From the cell containing the given text, extract its center point as (x, y) coordinate. 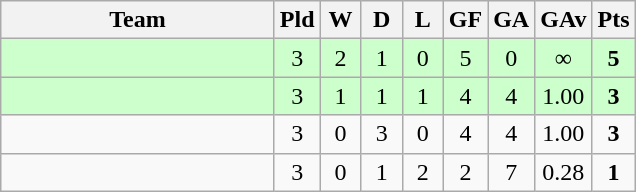
D (382, 20)
W (340, 20)
7 (512, 172)
0.28 (564, 172)
GA (512, 20)
Team (138, 20)
Pts (614, 20)
∞ (564, 58)
L (422, 20)
GAv (564, 20)
Pld (297, 20)
GF (465, 20)
